Return (x, y) of the center of cell containing provided text 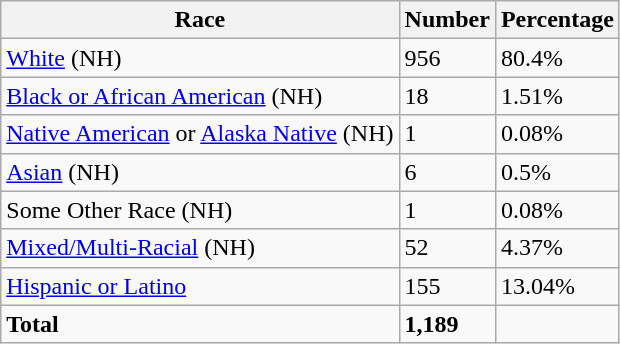
6 (447, 172)
4.37% (557, 248)
0.5% (557, 172)
52 (447, 248)
Mixed/Multi-Racial (NH) (200, 248)
Hispanic or Latino (200, 286)
Some Other Race (NH) (200, 210)
13.04% (557, 286)
Black or African American (NH) (200, 96)
18 (447, 96)
Total (200, 324)
Native American or Alaska Native (NH) (200, 134)
80.4% (557, 58)
Race (200, 20)
155 (447, 286)
956 (447, 58)
1,189 (447, 324)
Number (447, 20)
1.51% (557, 96)
Percentage (557, 20)
White (NH) (200, 58)
Asian (NH) (200, 172)
